Provide the (x, y) coordinate of the cell's center where the given text is located.  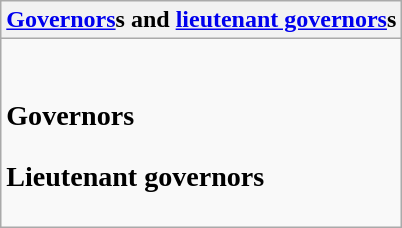
Governorss and lieutenant governorss (202, 20)
GovernorsLieutenant governors (202, 133)
